Locate the cell with the specified text and output its (X, Y) center coordinate. 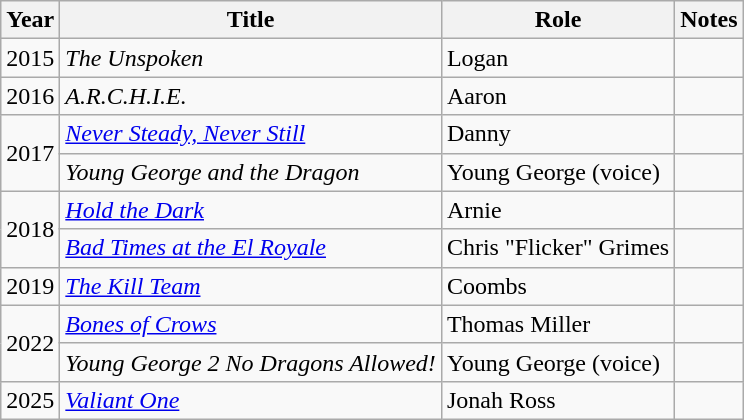
Bones of Crows (251, 324)
Coombs (558, 286)
Arnie (558, 210)
Year (30, 20)
Logan (558, 58)
2025 (30, 400)
Chris "Flicker" Grimes (558, 248)
Never Steady, Never Still (251, 134)
2015 (30, 58)
Thomas Miller (558, 324)
2022 (30, 343)
2019 (30, 286)
A.R.C.H.I.E. (251, 96)
Title (251, 20)
The Unspoken (251, 58)
Danny (558, 134)
Valiant One (251, 400)
Hold the Dark (251, 210)
2016 (30, 96)
2017 (30, 153)
Role (558, 20)
Jonah Ross (558, 400)
2018 (30, 229)
Bad Times at the El Royale (251, 248)
Young George 2 No Dragons Allowed! (251, 362)
Notes (709, 20)
The Kill Team (251, 286)
Young George and the Dragon (251, 172)
Aaron (558, 96)
